Locate the cell with the specified text and output its [X, Y] center coordinate. 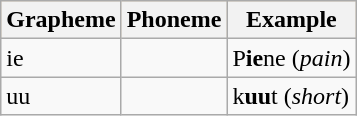
kuut (short) [292, 96]
Example [292, 20]
Piene (pain) [292, 58]
ie [61, 58]
Phoneme [174, 20]
uu [61, 96]
Grapheme [61, 20]
